Pinpoint the cell where the given text exists, returning its [X, Y] midpoint coordinate. 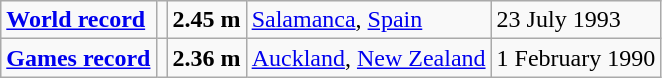
2.45 m [206, 20]
1 February 1990 [576, 58]
Salamanca, Spain [368, 20]
2.36 m [206, 58]
Auckland, New Zealand [368, 58]
World record [78, 20]
23 July 1993 [576, 20]
Games record [78, 58]
